Locate the cell with the specified text and output its [X, Y] center coordinate. 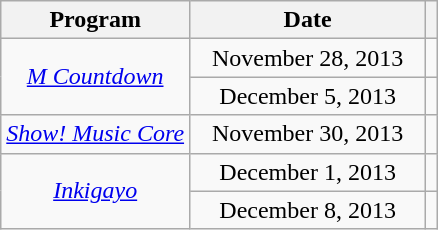
December 8, 2013 [308, 210]
November 30, 2013 [308, 134]
November 28, 2013 [308, 58]
December 5, 2013 [308, 96]
Inkigayo [96, 191]
Program [96, 20]
December 1, 2013 [308, 172]
M Countdown [96, 77]
Show! Music Core [96, 134]
Date [308, 20]
